Scan for the cell matching the given text and deliver its (X, Y) coordinate at center. 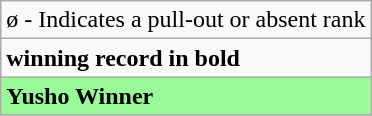
winning record in bold (186, 58)
Yusho Winner (186, 96)
ø - Indicates a pull-out or absent rank (186, 20)
